For the text-containing cell, return its midpoint in (X, Y) coordinate format. 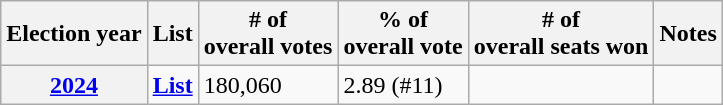
180,060 (268, 85)
2.89 (#11) (403, 85)
Election year (74, 34)
# ofoverall votes (268, 34)
Notes (688, 34)
% ofoverall vote (403, 34)
# ofoverall seats won (561, 34)
2024 (74, 85)
